For the text-containing cell, return its midpoint in [X, Y] coordinate format. 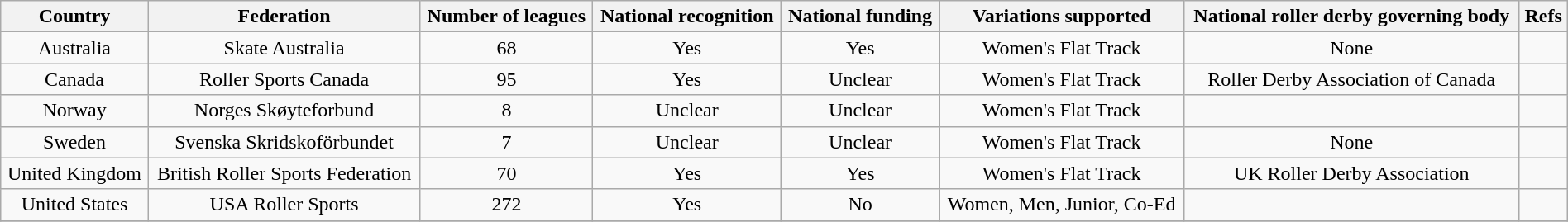
Roller Sports Canada [284, 79]
United Kingdom [74, 173]
United States [74, 205]
Norway [74, 111]
Variations supported [1062, 17]
National roller derby governing body [1351, 17]
USA Roller Sports [284, 205]
95 [506, 79]
Svenska Skridskoförbundet [284, 142]
Roller Derby Association of Canada [1351, 79]
Refs [1543, 17]
68 [506, 48]
Skate Australia [284, 48]
70 [506, 173]
UK Roller Derby Association [1351, 173]
Sweden [74, 142]
272 [506, 205]
7 [506, 142]
National funding [860, 17]
No [860, 205]
British Roller Sports Federation [284, 173]
Federation [284, 17]
Canada [74, 79]
Women, Men, Junior, Co-Ed [1062, 205]
8 [506, 111]
Norges Skøyteforbund [284, 111]
Australia [74, 48]
Country [74, 17]
National recognition [687, 17]
Number of leagues [506, 17]
